Locate the cell with the specified text and output its (x, y) center coordinate. 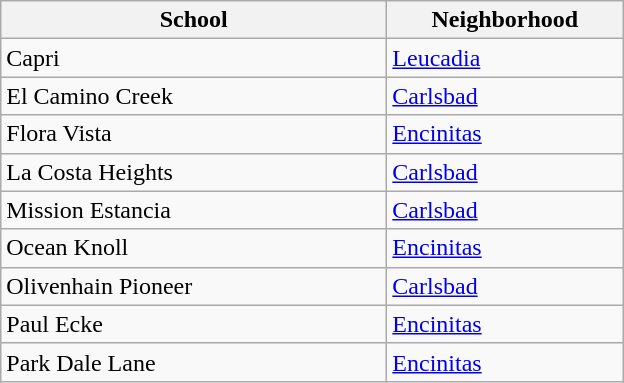
Capri (194, 58)
Neighborhood (505, 20)
Leucadia (505, 58)
Paul Ecke (194, 324)
School (194, 20)
Ocean Knoll (194, 248)
Mission Estancia (194, 210)
Park Dale Lane (194, 362)
El Camino Creek (194, 96)
Flora Vista (194, 134)
La Costa Heights (194, 172)
Olivenhain Pioneer (194, 286)
